Determine the (X, Y) coordinate at the center of the cell enclosing the given text.  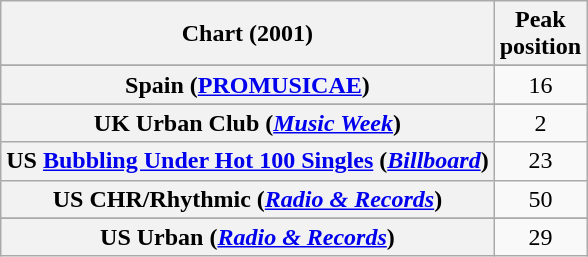
2 (540, 123)
Spain (PROMUSICAE) (248, 85)
Chart (2001) (248, 34)
Peakposition (540, 34)
US Bubbling Under Hot 100 Singles (Billboard) (248, 161)
US Urban (Radio & Records) (248, 237)
US CHR/Rhythmic (Radio & Records) (248, 199)
29 (540, 237)
16 (540, 85)
23 (540, 161)
50 (540, 199)
UK Urban Club (Music Week) (248, 123)
